Return (x, y) of the center of cell containing provided text 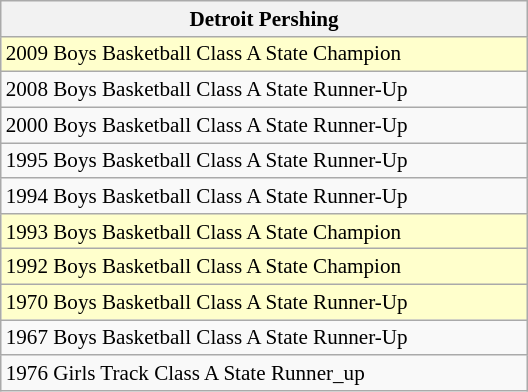
2000 Boys Basketball Class A State Runner-Up (264, 124)
1993 Boys Basketball Class A State Champion (264, 230)
1976 Girls Track Class A State Runner_up (264, 372)
1995 Boys Basketball Class A State Runner-Up (264, 160)
1992 Boys Basketball Class A State Champion (264, 266)
1967 Boys Basketball Class A State Runner-Up (264, 338)
1970 Boys Basketball Class A State Runner-Up (264, 302)
2008 Boys Basketball Class A State Runner-Up (264, 90)
2009 Boys Basketball Class A State Champion (264, 54)
1994 Boys Basketball Class A State Runner-Up (264, 196)
Detroit Pershing (264, 18)
